Search for the cell housing the specified text and yield its (x, y) center coordinate. 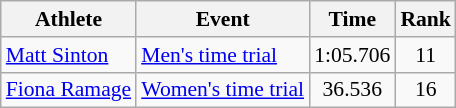
Fiona Ramage (68, 90)
Time (352, 19)
Athlete (68, 19)
11 (426, 55)
16 (426, 90)
36.536 (352, 90)
Men's time trial (222, 55)
1:05.706 (352, 55)
Women's time trial (222, 90)
Matt Sinton (68, 55)
Rank (426, 19)
Event (222, 19)
